Identify which cell holds the provided text, then report its [X, Y] central coordinate. 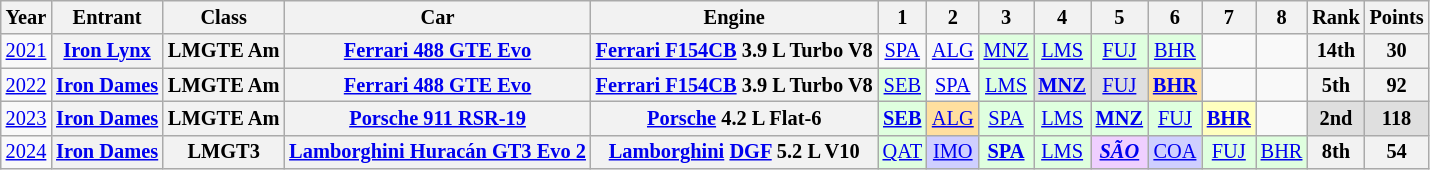
6 [1175, 17]
14th [1336, 51]
Entrant [107, 17]
2023 [26, 118]
7 [1229, 17]
COA [1175, 152]
Points [1397, 17]
2024 [26, 152]
30 [1397, 51]
8 [1282, 17]
Rank [1336, 17]
5 [1120, 17]
8th [1336, 152]
Car [438, 17]
LMGT3 [224, 152]
Engine [734, 17]
Iron Lynx [107, 51]
QAT [902, 152]
Class [224, 17]
Porsche 4.2 L Flat-6 [734, 118]
2021 [26, 51]
2 [953, 17]
3 [1006, 17]
2nd [1336, 118]
Porsche 911 RSR-19 [438, 118]
IMO [953, 152]
54 [1397, 152]
118 [1397, 118]
4 [1062, 17]
5th [1336, 85]
1 [902, 17]
Lamborghini Huracán GT3 Evo 2 [438, 152]
2022 [26, 85]
92 [1397, 85]
SÃO [1120, 152]
Lamborghini DGF 5.2 L V10 [734, 152]
Year [26, 17]
